Return the (X, Y) coordinate for the center point of the cell that contains the specified text.  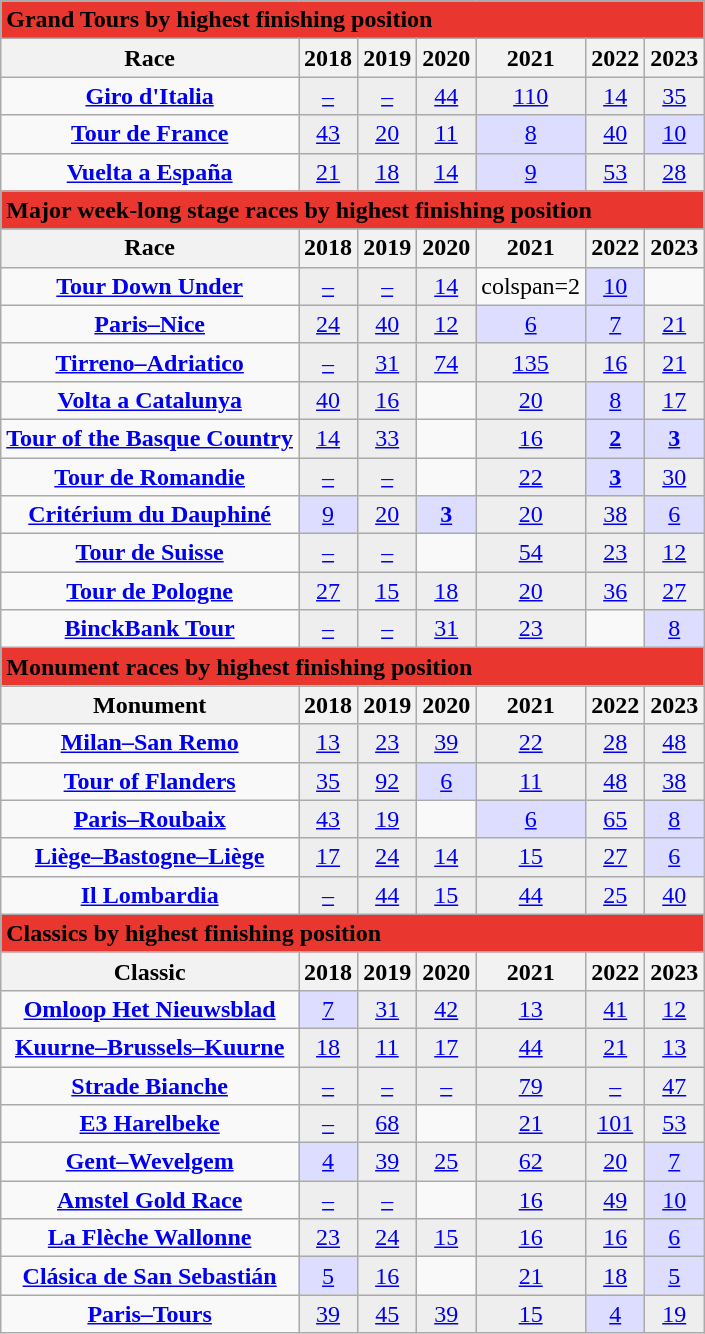
Grand Tours by highest finishing position (352, 20)
Tour of Flanders (150, 781)
92 (388, 781)
Paris–Roubaix (150, 819)
Tour de Pologne (150, 591)
Amstel Gold Race (150, 1200)
Liège–Bastogne–Liège (150, 857)
42 (446, 1009)
54 (531, 553)
68 (388, 1124)
colspan=2 (531, 286)
30 (674, 477)
Tirreno–Adriatico (150, 362)
101 (616, 1124)
33 (388, 438)
2 (616, 438)
79 (531, 1085)
Clásica de San Sebastián (150, 1276)
135 (531, 362)
Critérium du Dauphiné (150, 515)
BinckBank Tour (150, 629)
62 (531, 1162)
65 (616, 819)
Il Lombardia (150, 895)
Tour Down Under (150, 286)
Gent–Wevelgem (150, 1162)
Monument (150, 705)
Monument races by highest finishing position (352, 667)
Volta a Catalunya (150, 400)
41 (616, 1009)
E3 Harelbeke (150, 1124)
Tour de France (150, 134)
Strade Bianche (150, 1085)
Giro d'Italia (150, 96)
Classics by highest finishing position (352, 933)
Omloop Het Nieuwsblad (150, 1009)
Paris–Tours (150, 1314)
47 (674, 1085)
Paris–Nice (150, 324)
36 (616, 591)
49 (616, 1200)
74 (446, 362)
Vuelta a España (150, 172)
La Flèche Wallonne (150, 1238)
Tour of the Basque Country (150, 438)
Kuurne–Brussels–Kuurne (150, 1047)
110 (531, 96)
Milan–San Remo (150, 743)
Classic (150, 971)
45 (388, 1314)
Tour de Romandie (150, 477)
Tour de Suisse (150, 553)
Major week-long stage races by highest finishing position (352, 210)
